Determine the (x, y) coordinate at the center of the cell enclosing the given text.  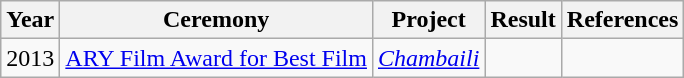
Chambaili (428, 58)
2013 (30, 58)
Year (30, 20)
Result (523, 20)
Project (428, 20)
ARY Film Award for Best Film (216, 58)
Ceremony (216, 20)
References (622, 20)
